Locate the cell with the specified text and output its [x, y] center coordinate. 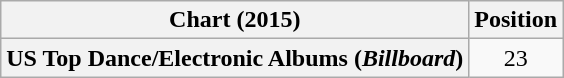
Position [516, 20]
US Top Dance/Electronic Albums (Billboard) [235, 58]
Chart (2015) [235, 20]
23 [516, 58]
